Search for the cell housing the specified text and yield its (x, y) center coordinate. 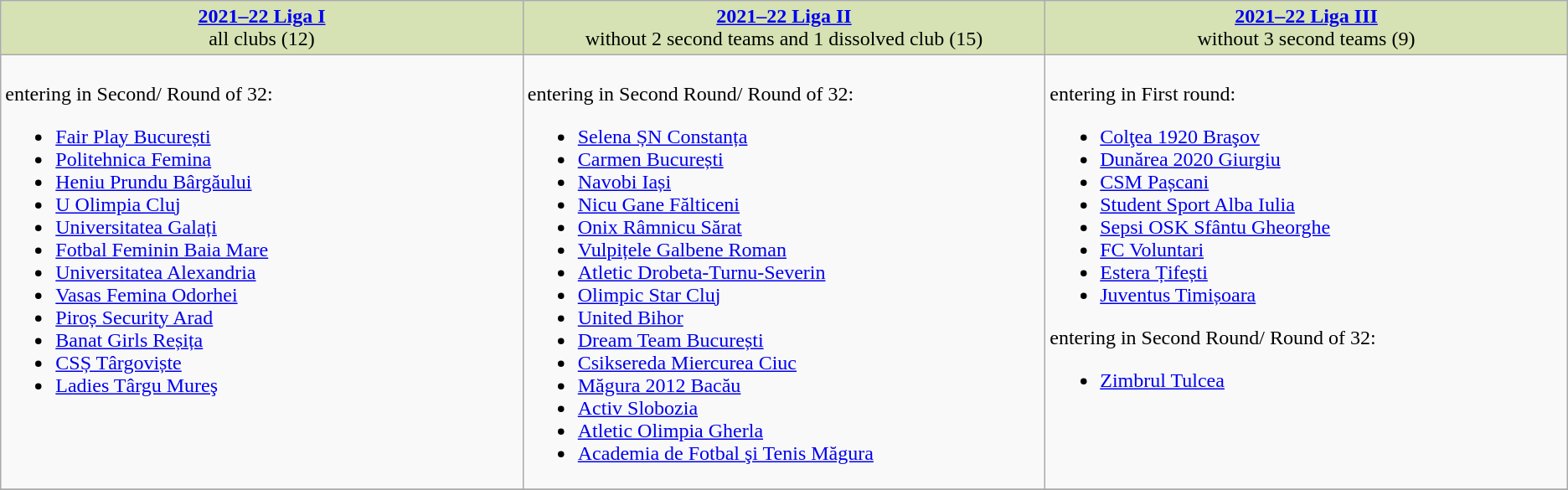
2021–22 Liga Iall clubs (12) (261, 28)
2021–22 Liga IIwithout 2 second teams and 1 dissolved club (15) (784, 28)
2021–22 Liga IIIwithout 3 second teams (9) (1307, 28)
